Determine the [X, Y] coordinate at the center of the cell enclosing the given text.  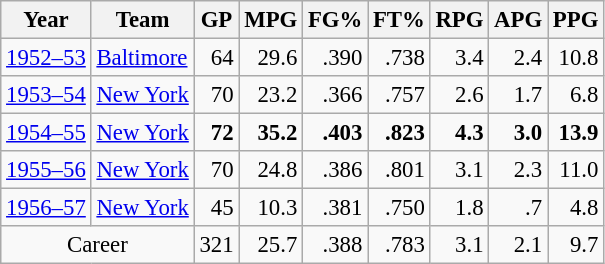
.783 [400, 245]
APG [518, 20]
29.6 [271, 58]
25.7 [271, 245]
24.8 [271, 170]
RPG [460, 20]
.757 [400, 95]
11.0 [576, 170]
23.2 [271, 95]
1955–56 [46, 170]
GP [216, 20]
.366 [336, 95]
3.4 [460, 58]
6.8 [576, 95]
FT% [400, 20]
10.3 [271, 208]
64 [216, 58]
FG% [336, 20]
1952–53 [46, 58]
1.7 [518, 95]
4.8 [576, 208]
1.8 [460, 208]
2.4 [518, 58]
.7 [518, 208]
35.2 [271, 133]
2.3 [518, 170]
.381 [336, 208]
.390 [336, 58]
Career [98, 245]
321 [216, 245]
1953–54 [46, 95]
.750 [400, 208]
Baltimore [142, 58]
2.6 [460, 95]
MPG [271, 20]
.738 [400, 58]
13.9 [576, 133]
Year [46, 20]
72 [216, 133]
45 [216, 208]
.801 [400, 170]
.386 [336, 170]
2.1 [518, 245]
.403 [336, 133]
.823 [400, 133]
1956–57 [46, 208]
3.0 [518, 133]
9.7 [576, 245]
.388 [336, 245]
1954–55 [46, 133]
PPG [576, 20]
10.8 [576, 58]
Team [142, 20]
4.3 [460, 133]
